Search for the cell housing the specified text and yield its [X, Y] center coordinate. 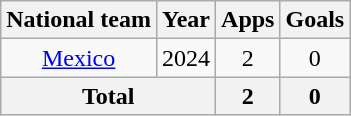
Goals [315, 20]
National team [79, 20]
Total [108, 96]
Apps [248, 20]
2024 [186, 58]
Mexico [79, 58]
Year [186, 20]
